Extract the [x, y] coordinate from the center of the cell holding the provided text.  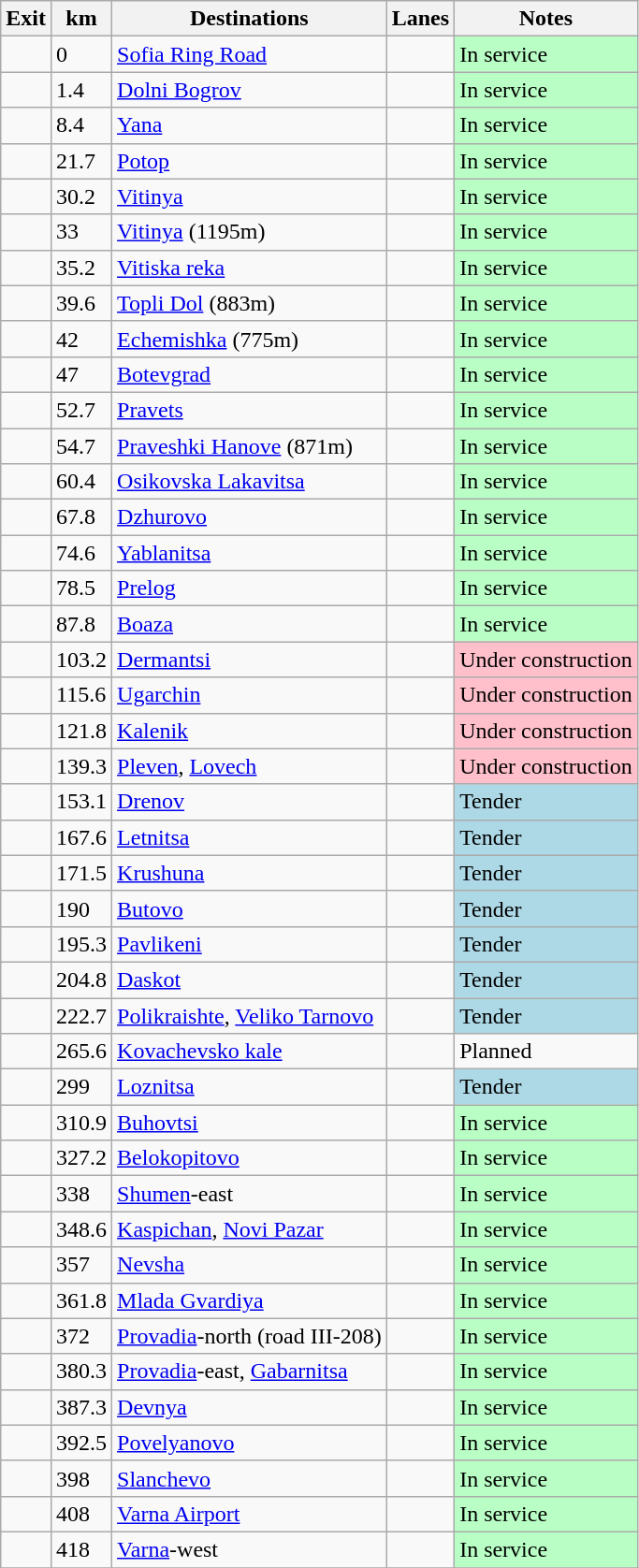
299 [80, 1087]
190 [80, 908]
387.3 [80, 1407]
0 [80, 54]
Yablanitsa [250, 553]
47 [80, 374]
Botevgrad [250, 374]
52.7 [80, 410]
Praveshki Hanove (871m) [250, 446]
60.4 [80, 482]
167.6 [80, 837]
21.7 [80, 161]
30.2 [80, 196]
Polikraishte, Veliko Tarnovo [250, 1015]
Planned [546, 1052]
195.3 [80, 944]
327.2 [80, 1158]
Shumen-east [250, 1194]
Sofia Ring Road [250, 54]
Belokopitovo [250, 1158]
Notes [546, 19]
Pravets [250, 410]
Kovachevsko kale [250, 1052]
Yana [250, 125]
357 [80, 1265]
54.7 [80, 446]
Vitinya [250, 196]
Prelog [250, 588]
Devnya [250, 1407]
Kaspichan, Novi Pazar [250, 1229]
km [80, 19]
310.9 [80, 1123]
338 [80, 1194]
78.5 [80, 588]
Dermantsi [250, 660]
Dzhurovo [250, 517]
Echemishka (775m) [250, 339]
Daskot [250, 980]
42 [80, 339]
392.5 [80, 1443]
361.8 [80, 1300]
Slanchevo [250, 1478]
Provadia-north (road III-208) [250, 1336]
103.2 [80, 660]
204.8 [80, 980]
Ugarchin [250, 695]
Letnitsa [250, 837]
Destinations [250, 19]
Buhovtsi [250, 1123]
Pavlikeni [250, 944]
121.8 [80, 731]
39.6 [80, 303]
Potop [250, 161]
Provadia-east, Gabarnitsa [250, 1372]
Boaza [250, 624]
Dolni Bogrov [250, 90]
Varna Airport [250, 1514]
67.8 [80, 517]
418 [80, 1549]
Mlada Gvardiya [250, 1300]
Topli Dol (883m) [250, 303]
372 [80, 1336]
153.1 [80, 802]
115.6 [80, 695]
Varna-west [250, 1549]
Drenov [250, 802]
8.4 [80, 125]
Pleven, Lovech [250, 766]
408 [80, 1514]
Vitiska reka [250, 268]
Osikovska Lakavitsa [250, 482]
74.6 [80, 553]
Kalenik [250, 731]
Lanes [420, 19]
1.4 [80, 90]
171.5 [80, 873]
265.6 [80, 1052]
Loznitsa [250, 1087]
Povelyanovo [250, 1443]
Butovo [250, 908]
Krushuna [250, 873]
398 [80, 1478]
33 [80, 232]
348.6 [80, 1229]
35.2 [80, 268]
139.3 [80, 766]
Exit [26, 19]
87.8 [80, 624]
Vitinya (1195m) [250, 232]
380.3 [80, 1372]
Nevsha [250, 1265]
222.7 [80, 1015]
